Output the (x, y) coordinate of the center of the cell containing the given text.  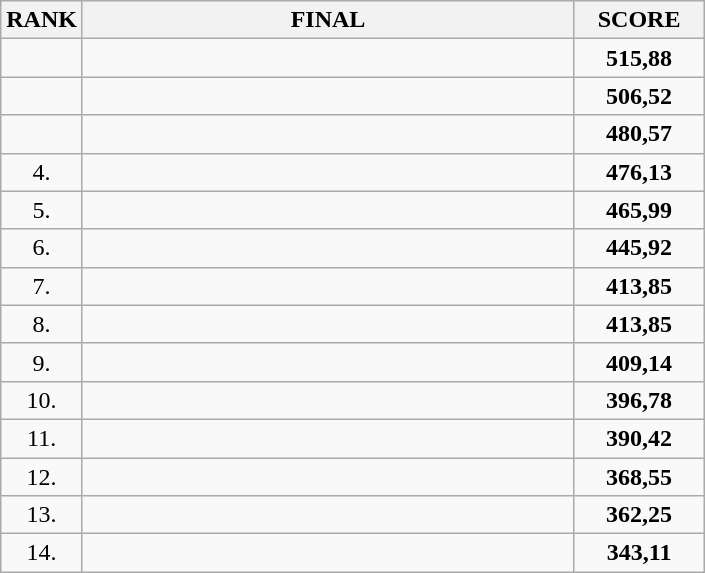
14. (42, 553)
396,78 (640, 400)
465,99 (640, 210)
343,11 (640, 553)
362,25 (640, 515)
476,13 (640, 172)
390,42 (640, 438)
6. (42, 248)
5. (42, 210)
SCORE (640, 20)
506,52 (640, 96)
13. (42, 515)
11. (42, 438)
480,57 (640, 134)
7. (42, 286)
445,92 (640, 248)
4. (42, 172)
12. (42, 477)
515,88 (640, 58)
9. (42, 362)
368,55 (640, 477)
10. (42, 400)
8. (42, 324)
FINAL (328, 20)
409,14 (640, 362)
RANK (42, 20)
